Capture the cell that displays the provided text and extract its (x, y) central coordinate. 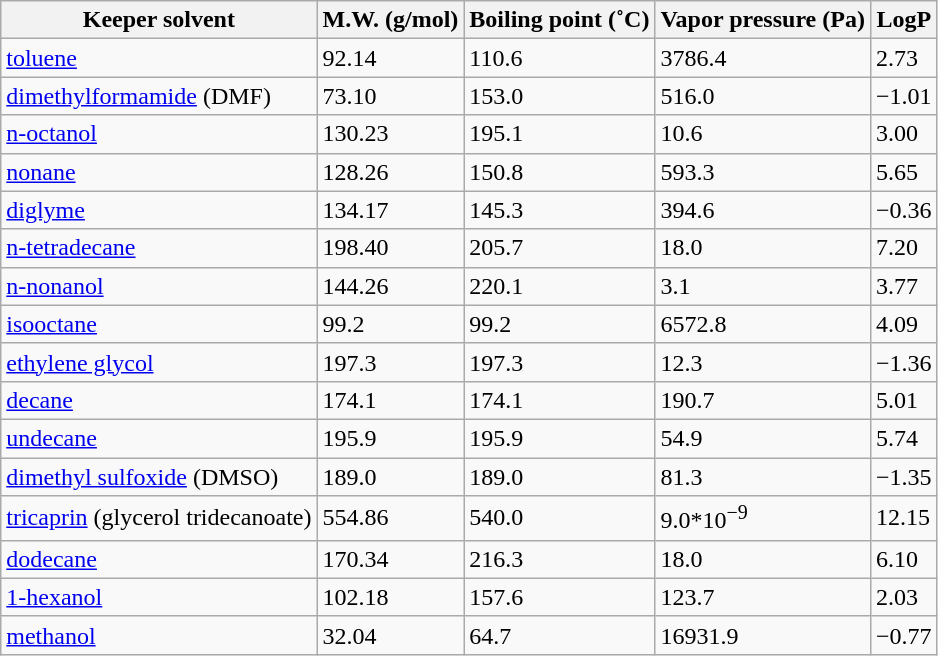
170.34 (390, 559)
5.74 (904, 438)
134.17 (390, 210)
64.7 (560, 635)
Boiling point (˚C) (560, 20)
3.1 (763, 286)
554.86 (390, 518)
593.3 (763, 172)
5.65 (904, 172)
190.7 (763, 400)
54.9 (763, 438)
540.0 (560, 518)
4.09 (904, 324)
LogP (904, 20)
1-hexanol (159, 597)
123.7 (763, 597)
73.10 (390, 96)
216.3 (560, 559)
−1.36 (904, 362)
81.3 (763, 477)
6572.8 (763, 324)
144.26 (390, 286)
5.01 (904, 400)
32.04 (390, 635)
n-tetradecane (159, 248)
10.6 (763, 134)
195.1 (560, 134)
110.6 (560, 58)
ethylene glycol (159, 362)
−0.77 (904, 635)
n-nonanol (159, 286)
150.8 (560, 172)
153.0 (560, 96)
undecane (159, 438)
92.14 (390, 58)
diglyme (159, 210)
9.0*10−9 (763, 518)
Keeper solvent (159, 20)
M.W. (g/mol) (390, 20)
220.1 (560, 286)
7.20 (904, 248)
130.23 (390, 134)
Vapor pressure (Pa) (763, 20)
12.3 (763, 362)
dodecane (159, 559)
6.10 (904, 559)
dimethyl sulfoxide (DMSO) (159, 477)
16931.9 (763, 635)
isooctane (159, 324)
128.26 (390, 172)
3.77 (904, 286)
nonane (159, 172)
2.73 (904, 58)
−0.36 (904, 210)
2.03 (904, 597)
394.6 (763, 210)
3.00 (904, 134)
n-octanol (159, 134)
decane (159, 400)
methanol (159, 635)
102.18 (390, 597)
205.7 (560, 248)
516.0 (763, 96)
tricaprin (glycerol tridecanoate) (159, 518)
145.3 (560, 210)
12.15 (904, 518)
−1.35 (904, 477)
157.6 (560, 597)
dimethylformamide (DMF) (159, 96)
198.40 (390, 248)
toluene (159, 58)
−1.01 (904, 96)
3786.4 (763, 58)
